Search for the cell housing the specified text and yield its (x, y) center coordinate. 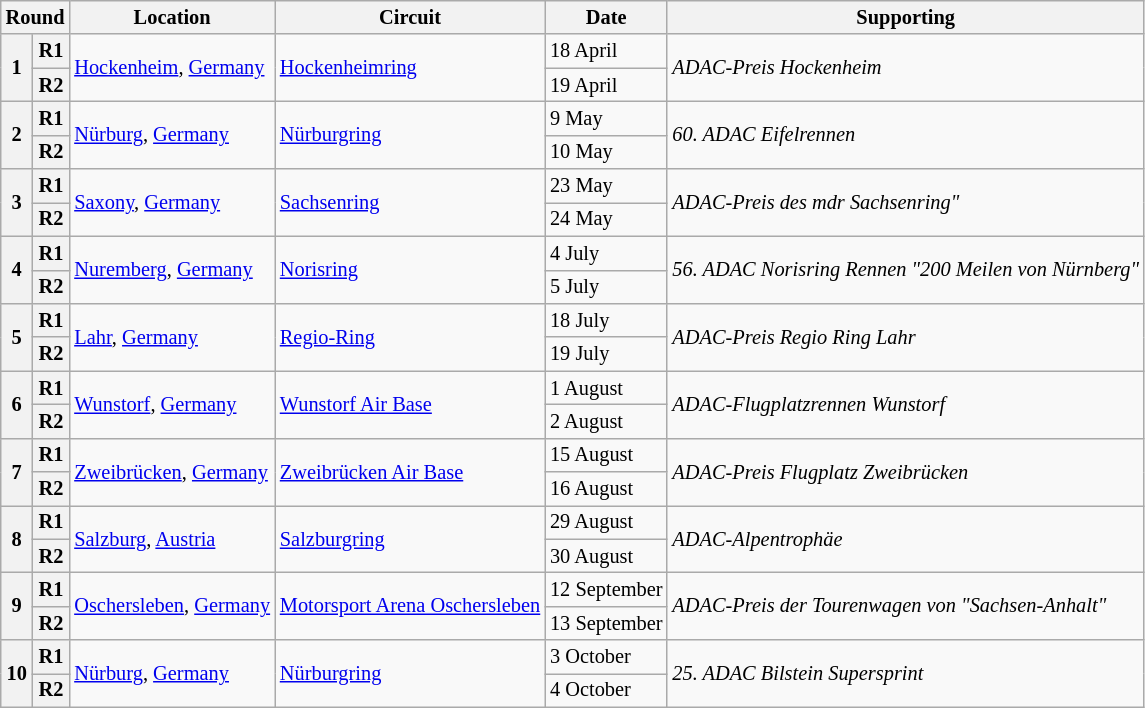
18 April (606, 51)
Circuit (410, 17)
1 August (606, 388)
ADAC-Preis Regio Ring Lahr (905, 336)
2 August (606, 421)
4 July (606, 253)
56. ADAC Norisring Rennen "200 Meilen von Nürnberg" (905, 270)
60. ADAC Eifelrennen (905, 134)
Hockenheimring (410, 68)
Supporting (905, 17)
10 May (606, 152)
Lahr, Germany (172, 336)
3 (17, 202)
10 (17, 674)
25. ADAC Bilstein Supersprint (905, 674)
19 April (606, 85)
15 August (606, 455)
3 October (606, 657)
Salzburg, Austria (172, 538)
9 May (606, 118)
4 (17, 270)
Date (606, 17)
Round (36, 17)
ADAC-Preis der Tourenwagen von "Sachsen-Anhalt" (905, 606)
ADAC-Preis des mdr Sachsenring" (905, 202)
9 (17, 606)
18 July (606, 320)
5 July (606, 287)
Salzburgring (410, 538)
Motorsport Arena Oschersleben (410, 606)
Sachsenring (410, 202)
Saxony, Germany (172, 202)
8 (17, 538)
7 (17, 472)
30 August (606, 556)
Wunstorf Air Base (410, 404)
1 (17, 68)
19 July (606, 354)
Zweibrücken, Germany (172, 472)
29 August (606, 522)
13 September (606, 623)
4 October (606, 690)
12 September (606, 589)
Wunstorf, Germany (172, 404)
Hockenheim, Germany (172, 68)
ADAC-Preis Flugplatz Zweibrücken (905, 472)
24 May (606, 219)
5 (17, 336)
6 (17, 404)
Nuremberg, Germany (172, 270)
Oschersleben, Germany (172, 606)
Zweibrücken Air Base (410, 472)
Norisring (410, 270)
ADAC-Alpentrophäe (905, 538)
ADAC-Flugplatzrennen Wunstorf (905, 404)
Regio-Ring (410, 336)
16 August (606, 489)
23 May (606, 186)
ADAC-Preis Hockenheim (905, 68)
2 (17, 134)
Location (172, 17)
